Determine the [X, Y] coordinate at the center of the cell enclosing the given text.  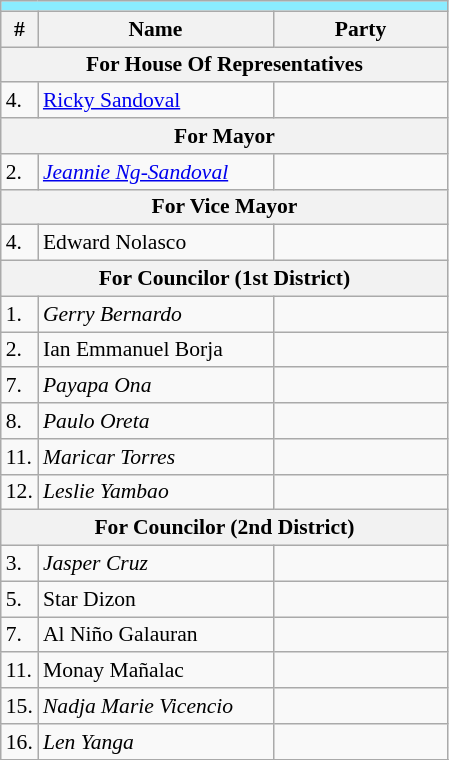
1. [20, 314]
15. [20, 706]
Ian Emmanuel Borja [156, 350]
3. [20, 564]
Jasper Cruz [156, 564]
Star Dizon [156, 599]
Leslie Yambao [156, 492]
For Councilor (1st District) [224, 279]
5. [20, 599]
Name [156, 29]
For Mayor [224, 136]
For Councilor (2nd District) [224, 528]
Payapa Ona [156, 386]
Jeannie Ng-Sandoval [156, 172]
For House Of Representatives [224, 65]
Gerry Bernardo [156, 314]
Monay Mañalac [156, 671]
Edward Nolasco [156, 243]
12. [20, 492]
Paulo Oreta [156, 421]
8. [20, 421]
Maricar Torres [156, 457]
Len Yanga [156, 742]
Ricky Sandoval [156, 101]
Nadja Marie Vicencio [156, 706]
Party [360, 29]
# [20, 29]
Al Niño Galauran [156, 635]
For Vice Mayor [224, 207]
16. [20, 742]
